Capture the cell that displays the provided text and extract its [x, y] central coordinate. 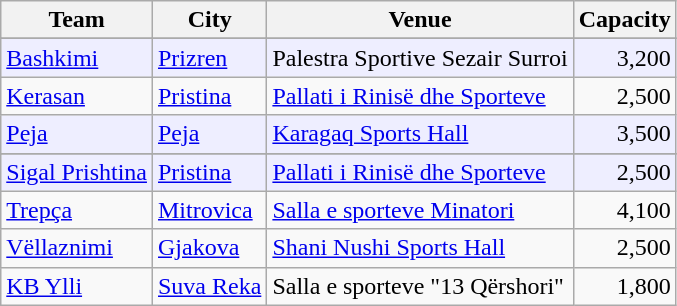
Trepça [77, 210]
KB Ylli [77, 286]
Suva Reka [209, 286]
4,100 [624, 210]
Mitrovica [209, 210]
Capacity [624, 20]
Venue [420, 20]
Bashkimi [77, 58]
3,500 [624, 134]
1,800 [624, 286]
Prizren [209, 58]
Kerasan [77, 96]
City [209, 20]
Team [77, 20]
Vëllaznimi [77, 248]
Palestra Sportive Sezair Surroi [420, 58]
3,200 [624, 58]
Shani Nushi Sports Hall [420, 248]
Gjakova [209, 248]
Karagaq Sports Hall [420, 134]
Sigal Prishtina [77, 172]
Salla e sporteve "13 Qërshori" [420, 286]
Salla e sporteve Minatori [420, 210]
